Find where the given text appears and provide that cell's center as [x, y] coordinate. 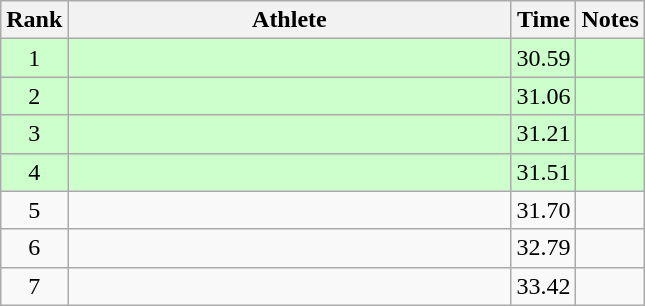
Athlete [290, 20]
4 [34, 172]
Rank [34, 20]
31.06 [544, 96]
31.51 [544, 172]
31.70 [544, 210]
1 [34, 58]
30.59 [544, 58]
6 [34, 248]
33.42 [544, 286]
2 [34, 96]
31.21 [544, 134]
Notes [610, 20]
7 [34, 286]
Time [544, 20]
32.79 [544, 248]
5 [34, 210]
3 [34, 134]
